Return (x, y) of the center of cell containing provided text 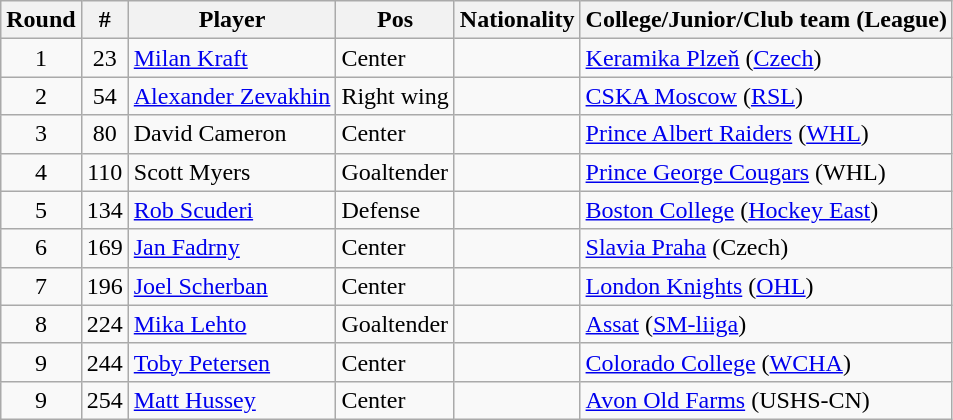
Boston College (Hockey East) (766, 210)
23 (104, 58)
8 (41, 324)
London Knights (OHL) (766, 286)
169 (104, 248)
6 (41, 248)
Rob Scuderi (232, 210)
Defense (395, 210)
Toby Petersen (232, 362)
Matt Hussey (232, 400)
196 (104, 286)
Milan Kraft (232, 58)
Alexander Zevakhin (232, 96)
3 (41, 134)
College/Junior/Club team (League) (766, 20)
Player (232, 20)
Pos (395, 20)
Colorado College (WCHA) (766, 362)
Scott Myers (232, 172)
54 (104, 96)
Nationality (517, 20)
244 (104, 362)
David Cameron (232, 134)
Avon Old Farms (USHS-CN) (766, 400)
134 (104, 210)
7 (41, 286)
5 (41, 210)
2 (41, 96)
Assat (SM-liiga) (766, 324)
Right wing (395, 96)
Keramika Plzeň (Czech) (766, 58)
1 (41, 58)
Joel Scherban (232, 286)
Prince Albert Raiders (WHL) (766, 134)
CSKA Moscow (RSL) (766, 96)
Mika Lehto (232, 324)
# (104, 20)
Round (41, 20)
110 (104, 172)
Slavia Praha (Czech) (766, 248)
Prince George Cougars (WHL) (766, 172)
Jan Fadrny (232, 248)
4 (41, 172)
224 (104, 324)
80 (104, 134)
254 (104, 400)
